Pinpoint the cell where the given text exists, returning its (X, Y) midpoint coordinate. 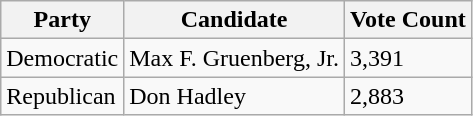
Democratic (62, 58)
Max F. Gruenberg, Jr. (234, 58)
2,883 (408, 96)
Candidate (234, 20)
Republican (62, 96)
Vote Count (408, 20)
Party (62, 20)
Don Hadley (234, 96)
3,391 (408, 58)
